Extract the (x, y) coordinate from the center of the cell holding the provided text.  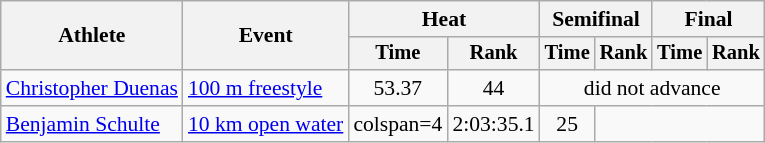
Event (266, 36)
Christopher Duenas (92, 88)
100 m freestyle (266, 88)
Semifinal (596, 19)
25 (568, 124)
53.37 (398, 88)
10 km open water (266, 124)
did not advance (652, 88)
Final (708, 19)
colspan=4 (398, 124)
2:03:35.1 (493, 124)
44 (493, 88)
Athlete (92, 36)
Benjamin Schulte (92, 124)
Heat (444, 19)
